Extract the (X, Y) coordinate from the center of the cell holding the provided text.  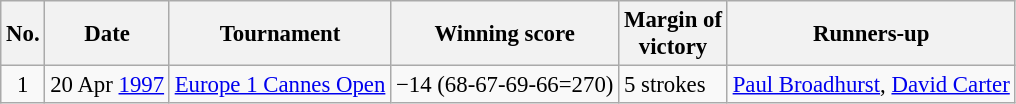
No. (23, 34)
Paul Broadhurst, David Carter (871, 85)
5 strokes (674, 85)
20 Apr 1997 (107, 85)
−14 (68-67-69-66=270) (505, 85)
Winning score (505, 34)
Margin ofvictory (674, 34)
1 (23, 85)
Date (107, 34)
Europe 1 Cannes Open (280, 85)
Runners-up (871, 34)
Tournament (280, 34)
